Locate the cell with the specified text and output its (X, Y) center coordinate. 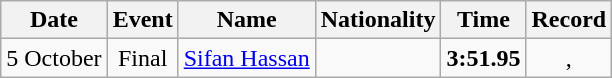
Final (142, 58)
Sifan Hassan (246, 58)
Record (569, 20)
Time (484, 20)
Event (142, 20)
5 October (54, 58)
Name (246, 20)
Nationality (378, 20)
3:51.95 (484, 58)
Date (54, 20)
, (569, 58)
